Extract the [x, y] coordinate from the center of the cell holding the provided text.  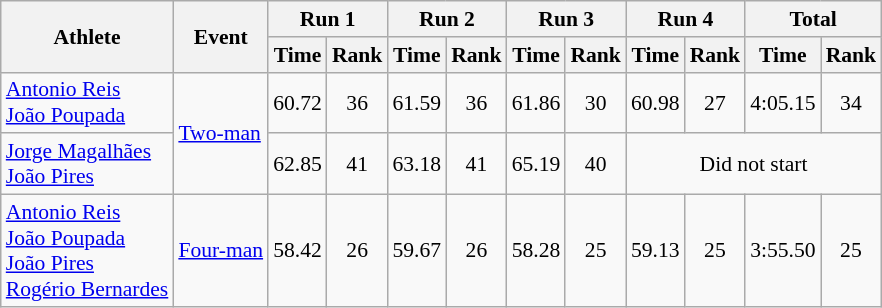
Antonio ReisJoão Poupada João Pires Rogério Bernardes [88, 251]
Run 2 [446, 19]
40 [596, 164]
59.13 [656, 251]
63.18 [416, 164]
59.67 [416, 251]
60.98 [656, 102]
4:05.15 [782, 102]
30 [596, 102]
Event [220, 36]
Four-man [220, 251]
60.72 [298, 102]
Total [813, 19]
Athlete [88, 36]
58.28 [536, 251]
34 [852, 102]
Jorge MagalhãesJoão Pires [88, 164]
Two-man [220, 133]
62.85 [298, 164]
65.19 [536, 164]
Run 4 [686, 19]
Antonio ReisJoão Poupada [88, 102]
Did not start [754, 164]
61.86 [536, 102]
27 [716, 102]
61.59 [416, 102]
Run 1 [328, 19]
3:55.50 [782, 251]
58.42 [298, 251]
Run 3 [566, 19]
